Output the [x, y] coordinate of the center of the cell containing the given text.  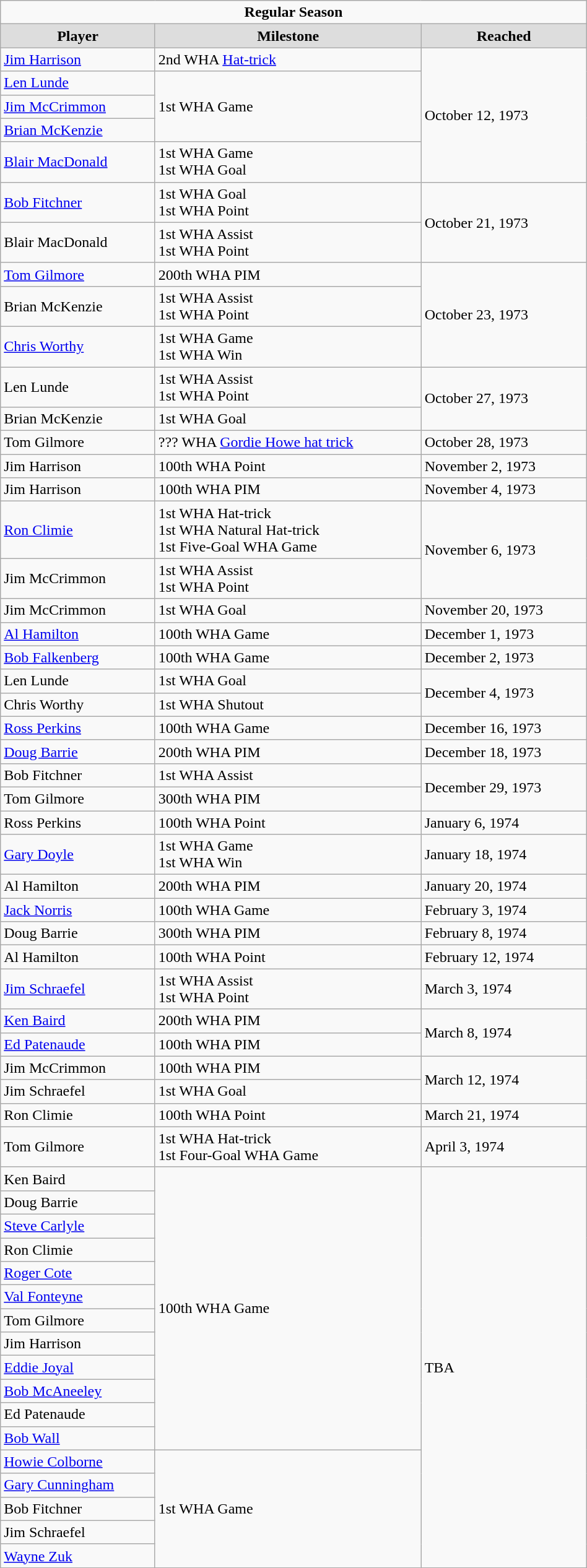
Gary Doyle [78, 854]
Jack Norris [78, 910]
Bob Falkenberg [78, 657]
Regular Season [293, 12]
Howie Colborne [78, 1462]
October 21, 1973 [504, 222]
1st WHA Game1st WHA Goal [288, 162]
November 4, 1973 [504, 490]
January 18, 1974 [504, 854]
December 16, 1973 [504, 728]
Steve Carlyle [78, 1226]
Player [78, 36]
March 12, 1974 [504, 1080]
??? WHA Gordie Howe hat trick [288, 443]
October 27, 1973 [504, 399]
Gary Cunningham [78, 1485]
Wayne Zuk [78, 1556]
Bob McAneeley [78, 1391]
April 3, 1974 [504, 1146]
November 6, 1973 [504, 550]
January 6, 1974 [504, 823]
December 29, 1973 [504, 787]
TBA [504, 1367]
1st WHA Shutout [288, 704]
November 2, 1973 [504, 466]
October 12, 1973 [504, 115]
Bob Wall [78, 1438]
Eddie Joyal [78, 1367]
2nd WHA Hat-trick [288, 59]
October 28, 1973 [504, 443]
Reached [504, 36]
February 3, 1974 [504, 910]
October 23, 1973 [504, 314]
March 3, 1974 [504, 989]
Roger Cote [78, 1273]
1st WHA Goal1st WHA Point [288, 202]
December 1, 1973 [504, 634]
March 8, 1974 [504, 1033]
December 2, 1973 [504, 657]
January 20, 1974 [504, 886]
1st WHA Assist [288, 775]
December 4, 1973 [504, 693]
Val Fonteyne [78, 1297]
1st WHA Hat-trick1st WHA Natural Hat-trick1st Five-Goal WHA Game [288, 530]
February 8, 1974 [504, 933]
1st WHA Hat-trick1st Four-Goal WHA Game [288, 1146]
December 18, 1973 [504, 752]
November 20, 1973 [504, 610]
March 21, 1974 [504, 1115]
February 12, 1974 [504, 957]
Milestone [288, 36]
